For the text-containing cell, return its midpoint in (x, y) coordinate format. 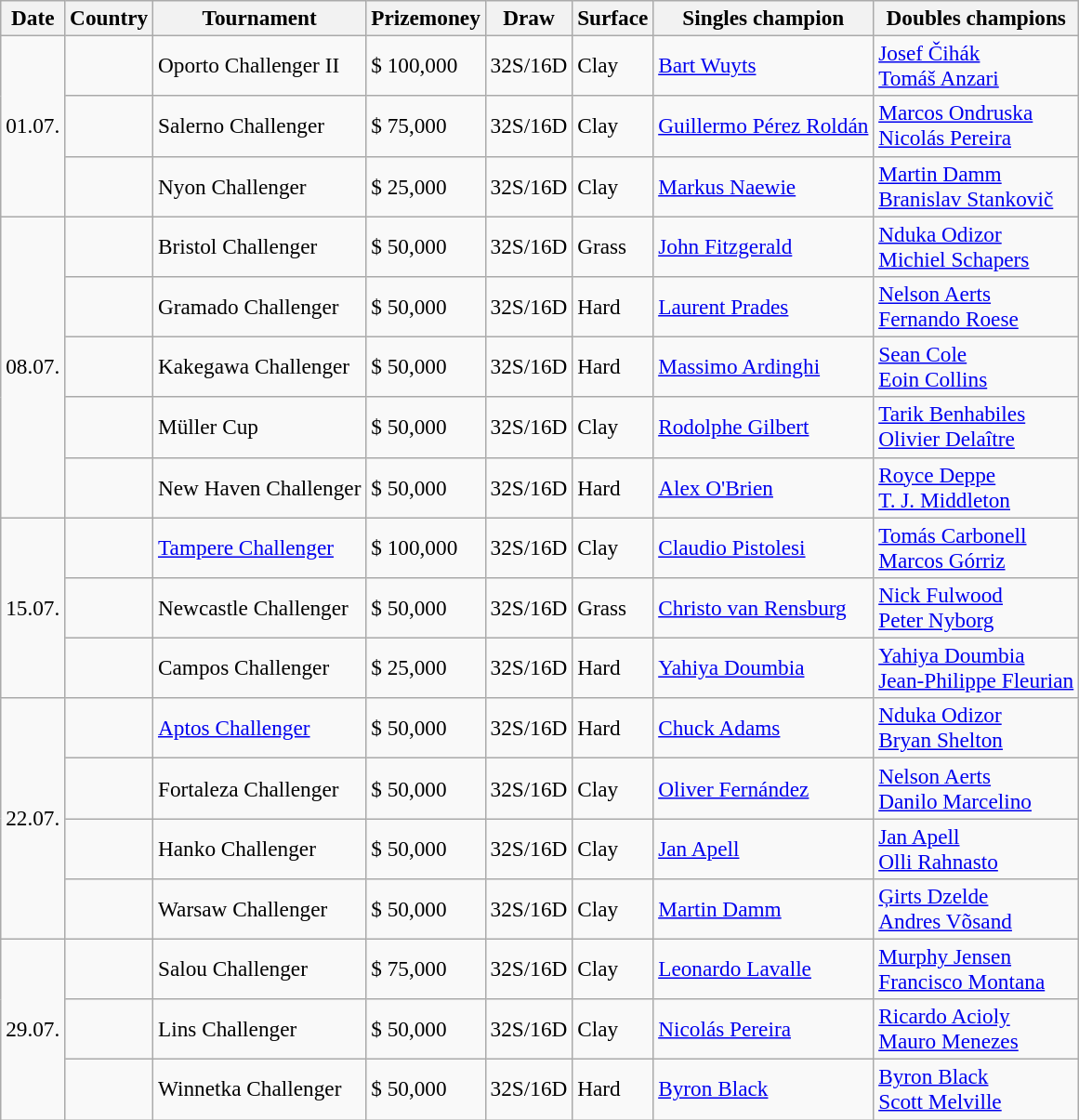
Murphy Jensen Francisco Montana (976, 968)
Gramado Challenger (260, 307)
Müller Cup (260, 428)
Royce Deppe T. J. Middleton (976, 487)
Ricardo Acioly Mauro Menezes (976, 1030)
New Haven Challenger (260, 487)
Nelson Aerts Danilo Marcelino (976, 788)
Yahiya Doumbia (764, 667)
Fortaleza Challenger (260, 788)
Oliver Fernández (764, 788)
29.07. (33, 1029)
Alex O'Brien (764, 487)
Singles champion (764, 18)
Jan Apell (764, 848)
Lins Challenger (260, 1030)
Sean Cole Eoin Collins (976, 366)
Laurent Prades (764, 307)
Nyon Challenger (260, 186)
Martin Damm Branislav Stankovič (976, 186)
Tampere Challenger (260, 547)
Bart Wuyts (764, 65)
John Fitzgerald (764, 245)
Markus Naewie (764, 186)
Surface (613, 18)
01.07. (33, 125)
Rodolphe Gilbert (764, 428)
08.07. (33, 366)
Leonardo Lavalle (764, 968)
Nicolás Pereira (764, 1030)
22.07. (33, 818)
Tarik Benhabiles Olivier Delaître (976, 428)
Byron Black (764, 1089)
Oporto Challenger II (260, 65)
Chuck Adams (764, 729)
Salerno Challenger (260, 126)
Nduka Odizor Bryan Shelton (976, 729)
Josef Čihák Tomáš Anzari (976, 65)
Byron Black Scott Melville (976, 1089)
Nduka Odizor Michiel Schapers (976, 245)
Bristol Challenger (260, 245)
Martin Damm (764, 909)
Aptos Challenger (260, 729)
Tournament (260, 18)
Draw (529, 18)
Kakegawa Challenger (260, 366)
Country (110, 18)
Warsaw Challenger (260, 909)
Christo van Rensburg (764, 608)
Prizemoney (426, 18)
Doubles champions (976, 18)
Nick Fulwood Peter Nyborg (976, 608)
Hanko Challenger (260, 848)
Jan Apell Olli Rahnasto (976, 848)
Guillermo Pérez Roldán (764, 126)
Date (33, 18)
Claudio Pistolesi (764, 547)
Newcastle Challenger (260, 608)
15.07. (33, 607)
Nelson Aerts Fernando Roese (976, 307)
Marcos Ondruska Nicolás Pereira (976, 126)
Ģirts Dzelde Andres Võsand (976, 909)
Winnetka Challenger (260, 1089)
Campos Challenger (260, 667)
Yahiya Doumbia Jean-Philippe Fleurian (976, 667)
Salou Challenger (260, 968)
Tomás Carbonell Marcos Górriz (976, 547)
Massimo Ardinghi (764, 366)
